Locate the cell with the specified text and output its (X, Y) center coordinate. 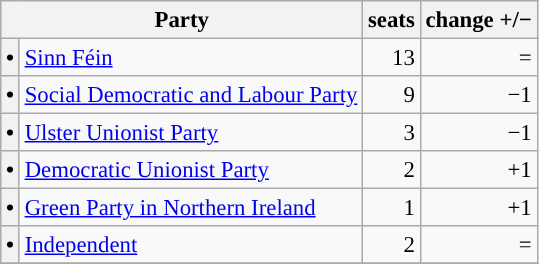
change +/− (478, 20)
Independent (190, 245)
Green Party in Northern Ireland (190, 208)
3 (392, 133)
Party (182, 20)
1 (392, 208)
9 (392, 95)
seats (392, 20)
Democratic Unionist Party (190, 170)
Ulster Unionist Party (190, 133)
Sinn Féin (190, 58)
Social Democratic and Labour Party (190, 95)
13 (392, 58)
